Provide the (X, Y) coordinate of the cell's center where the given text is located.  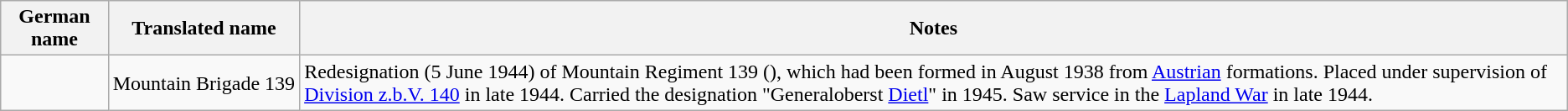
Mountain Brigade 139 (204, 82)
Translated name (204, 29)
German name (54, 29)
Notes (934, 29)
